Capture the cell that displays the provided text and extract its (x, y) central coordinate. 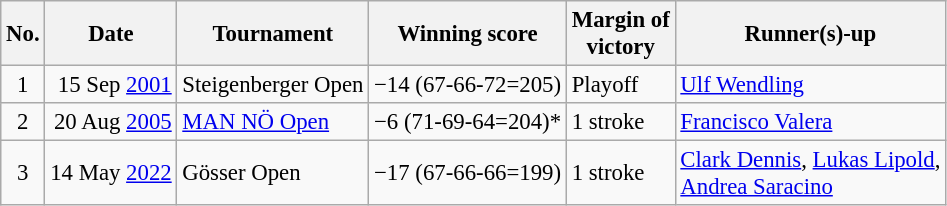
−17 (67-66-66=199) (468, 174)
14 May 2022 (111, 174)
No. (23, 34)
15 Sep 2001 (111, 85)
Date (111, 34)
Francisco Valera (810, 122)
20 Aug 2005 (111, 122)
Steigenberger Open (273, 85)
Ulf Wendling (810, 85)
−14 (67-66-72=205) (468, 85)
Margin ofvictory (620, 34)
Playoff (620, 85)
−6 (71-69-64=204)* (468, 122)
Tournament (273, 34)
Winning score (468, 34)
MAN NÖ Open (273, 122)
Runner(s)-up (810, 34)
3 (23, 174)
Clark Dennis, Lukas Lipold, Andrea Saracino (810, 174)
2 (23, 122)
1 (23, 85)
Gösser Open (273, 174)
